Provide the (x, y) coordinate of the cell's center where the given text is located.  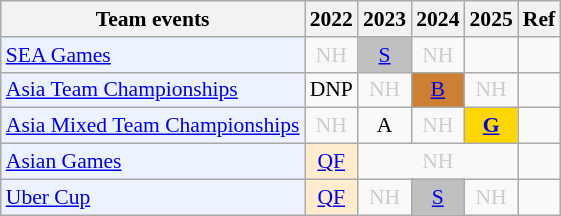
Asia Mixed Team Championships (153, 126)
DNP (332, 90)
2024 (438, 19)
Asia Team Championships (153, 90)
Ref (539, 19)
Uber Cup (153, 197)
SEA Games (153, 55)
2022 (332, 19)
Asian Games (153, 162)
G (490, 126)
2025 (490, 19)
Team events (153, 19)
2023 (384, 19)
B (438, 90)
A (384, 126)
